Detect which cell encompasses the target text, then output its (x, y) center coordinate. 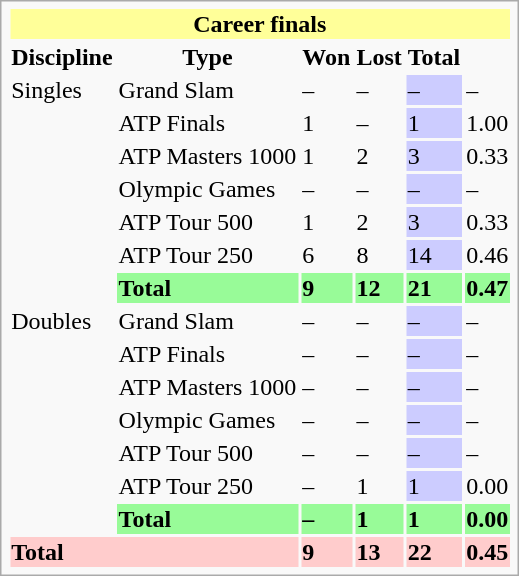
21 (434, 288)
14 (434, 255)
0.46 (488, 255)
8 (379, 255)
13 (379, 552)
1.00 (488, 123)
Lost (379, 57)
6 (326, 255)
Type (208, 57)
0.47 (488, 288)
Doubles (62, 420)
Discipline (62, 57)
Singles (62, 189)
Career finals (260, 24)
22 (434, 552)
12 (379, 288)
0.45 (488, 552)
Won (326, 57)
